Provide the (X, Y) coordinate of the cell's center where the given text is located.  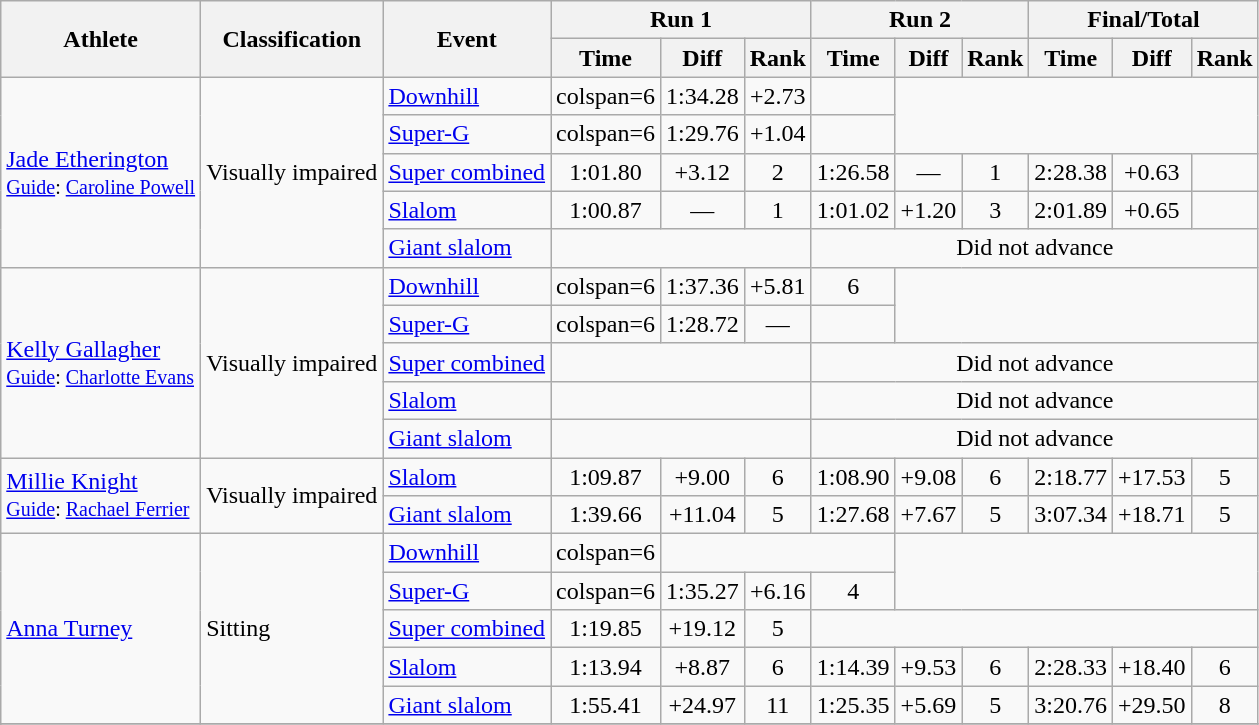
11 (778, 705)
1:09.87 (606, 477)
1:27.68 (853, 515)
+9.08 (928, 477)
1:01.80 (606, 172)
+24.97 (702, 705)
+1.20 (928, 210)
3:07.34 (1071, 515)
+6.16 (778, 591)
+1.04 (778, 134)
8 (1224, 705)
1:13.94 (606, 667)
Run 1 (682, 20)
Kelly GallagherGuide: Charlotte Evans (101, 362)
+7.67 (928, 515)
+5.81 (778, 286)
3 (996, 210)
1:34.28 (702, 96)
+0.65 (1152, 210)
+9.53 (928, 667)
3:20.76 (1071, 705)
1:26.58 (853, 172)
+18.40 (1152, 667)
2:28.38 (1071, 172)
1:39.66 (606, 515)
+29.50 (1152, 705)
2:28.33 (1071, 667)
Jade EtheringtonGuide: Caroline Powell (101, 172)
2 (778, 172)
2:18.77 (1071, 477)
1:19.85 (606, 629)
+3.12 (702, 172)
+19.12 (702, 629)
1:25.35 (853, 705)
Event (467, 39)
1:01.02 (853, 210)
1:29.76 (702, 134)
Sitting (292, 629)
Run 2 (920, 20)
1:08.90 (853, 477)
+5.69 (928, 705)
+2.73 (778, 96)
+18.71 (1152, 515)
+11.04 (702, 515)
1:35.27 (702, 591)
Millie KnightGuide: Rachael Ferrier (101, 496)
Anna Turney (101, 629)
1:00.87 (606, 210)
+9.00 (702, 477)
Final/Total (1144, 20)
1:28.72 (702, 324)
1:37.36 (702, 286)
+17.53 (1152, 477)
Classification (292, 39)
+8.87 (702, 667)
1:14.39 (853, 667)
1:55.41 (606, 705)
2:01.89 (1071, 210)
Athlete (101, 39)
4 (853, 591)
+0.63 (1152, 172)
